Detect which cell encompasses the target text, then output its (X, Y) center coordinate. 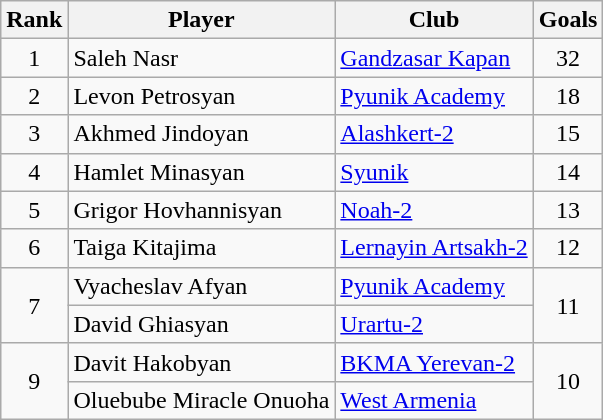
Syunik (434, 172)
Saleh Nasr (202, 58)
18 (568, 96)
6 (34, 248)
10 (568, 381)
Hamlet Minasyan (202, 172)
11 (568, 305)
5 (34, 210)
7 (34, 305)
Taiga Kitajima (202, 248)
Gandzasar Kapan (434, 58)
15 (568, 134)
14 (568, 172)
9 (34, 381)
West Armenia (434, 400)
Urartu-2 (434, 324)
Rank (34, 20)
Goals (568, 20)
Club (434, 20)
BKMA Yerevan-2 (434, 362)
David Ghiasyan (202, 324)
Grigor Hovhannisyan (202, 210)
Oluebube Miracle Onuoha (202, 400)
Davit Hakobyan (202, 362)
Noah-2 (434, 210)
12 (568, 248)
Lernayin Artsakh-2 (434, 248)
Player (202, 20)
4 (34, 172)
Vyacheslav Afyan (202, 286)
2 (34, 96)
3 (34, 134)
Akhmed Jindoyan (202, 134)
Alashkert-2 (434, 134)
13 (568, 210)
32 (568, 58)
Levon Petrosyan (202, 96)
1 (34, 58)
